For the text-containing cell, return its midpoint in [x, y] coordinate format. 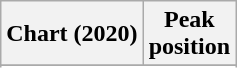
Chart (2020) [72, 34]
Peakposition [189, 34]
